Detect which cell encompasses the target text, then output its [x, y] center coordinate. 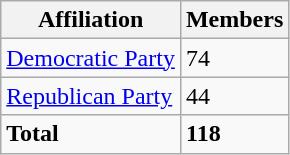
118 [234, 134]
Affiliation [91, 20]
Total [91, 134]
Republican Party [91, 96]
Members [234, 20]
74 [234, 58]
44 [234, 96]
Democratic Party [91, 58]
